Pinpoint the cell where the given text exists, returning its [X, Y] midpoint coordinate. 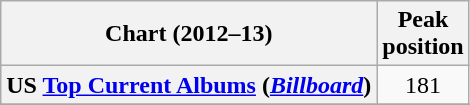
181 [423, 85]
Peakposition [423, 34]
US Top Current Albums (Billboard) [189, 85]
Chart (2012–13) [189, 34]
